Provide the [X, Y] coordinate of the cell's center where the given text is located.  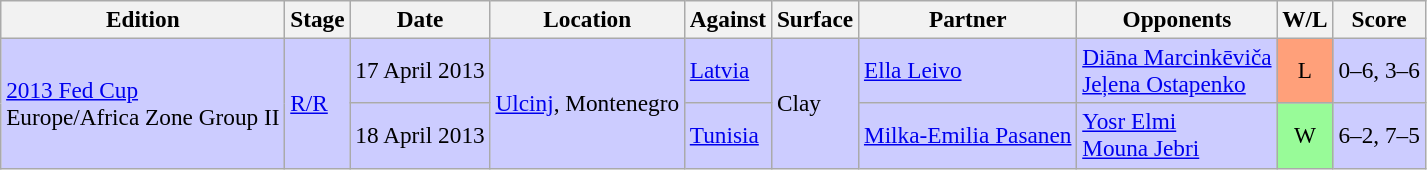
Surface [816, 19]
W [1305, 136]
18 April 2013 [420, 136]
Score [1379, 19]
Milka-Emilia Pasanen [968, 136]
Location [587, 19]
Against [728, 19]
R/R [318, 103]
6–2, 7–5 [1379, 136]
0–6, 3–6 [1379, 70]
Opponents [1177, 19]
Tunisia [728, 136]
Diāna Marcinkēviča Jeļena Ostapenko [1177, 70]
Clay [816, 103]
Partner [968, 19]
Edition [143, 19]
Latvia [728, 70]
Ulcinj, Montenegro [587, 103]
L [1305, 70]
2013 Fed Cup Europe/Africa Zone Group II [143, 103]
Date [420, 19]
17 April 2013 [420, 70]
W/L [1305, 19]
Ella Leivo [968, 70]
Stage [318, 19]
Yosr Elmi Mouna Jebri [1177, 136]
